Return the [x, y] coordinate for the center point of the cell that contains the specified text.  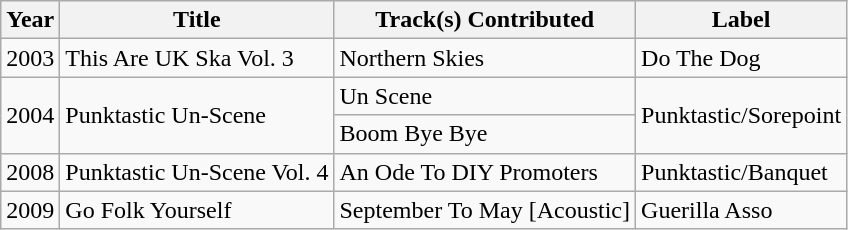
This Are UK Ska Vol. 3 [197, 58]
Northern Skies [485, 58]
Punktastic Un-Scene Vol. 4 [197, 172]
Boom Bye Bye [485, 134]
Punktastic Un-Scene [197, 115]
Punktastic/Sorepoint [742, 115]
2004 [30, 115]
2008 [30, 172]
An Ode To DIY Promoters [485, 172]
Punktastic/Banquet [742, 172]
Title [197, 20]
2009 [30, 210]
September To May [Acoustic] [485, 210]
Year [30, 20]
Track(s) Contributed [485, 20]
Guerilla Asso [742, 210]
Un Scene [485, 96]
Do The Dog [742, 58]
2003 [30, 58]
Go Folk Yourself [197, 210]
Label [742, 20]
